Output the [X, Y] coordinate of the center of the cell containing the given text.  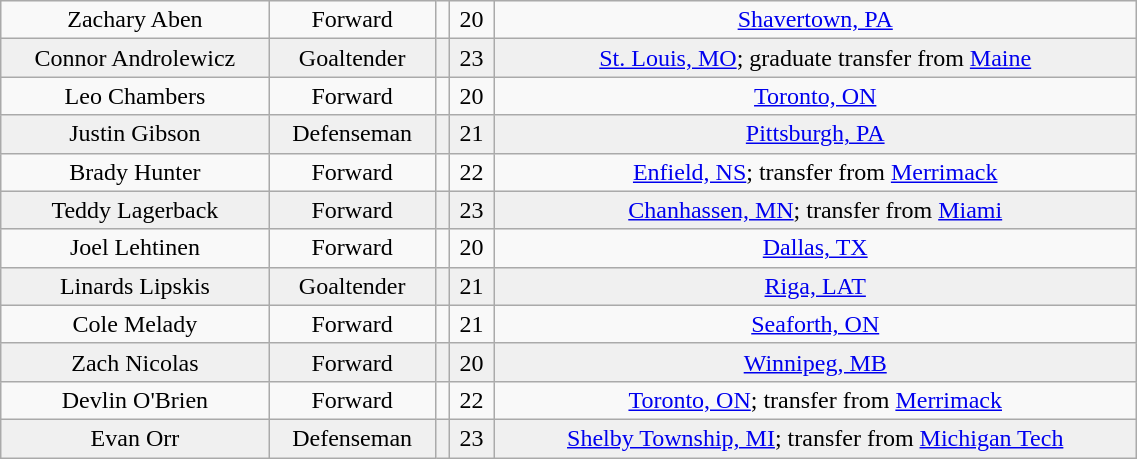
Justin Gibson [135, 134]
Toronto, ON; transfer from Merrimack [816, 400]
Joel Lehtinen [135, 248]
Winnipeg, MB [816, 362]
Linards Lipskis [135, 286]
Zachary Aben [135, 20]
Connor Androlewicz [135, 58]
Toronto, ON [816, 96]
Zach Nicolas [135, 362]
St. Louis, MO; graduate transfer from Maine [816, 58]
Dallas, TX [816, 248]
Devlin O'Brien [135, 400]
Pittsburgh, PA [816, 134]
Brady Hunter [135, 172]
Teddy Lagerback [135, 210]
Evan Orr [135, 438]
Chanhassen, MN; transfer from Miami [816, 210]
Leo Chambers [135, 96]
Seaforth, ON [816, 324]
Riga, LAT [816, 286]
Shavertown, PA [816, 20]
Cole Melady [135, 324]
Shelby Township, MI; transfer from Michigan Tech [816, 438]
Enfield, NS; transfer from Merrimack [816, 172]
